Return (x, y) of the center of cell containing provided text 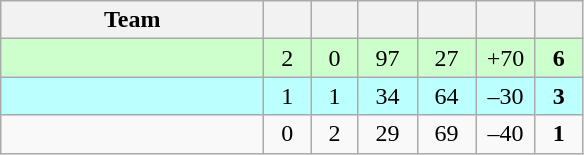
34 (388, 96)
27 (446, 58)
97 (388, 58)
69 (446, 134)
3 (558, 96)
64 (446, 96)
–40 (506, 134)
Team (132, 20)
6 (558, 58)
–30 (506, 96)
+70 (506, 58)
29 (388, 134)
